Return [X, Y] of the center of cell containing provided text 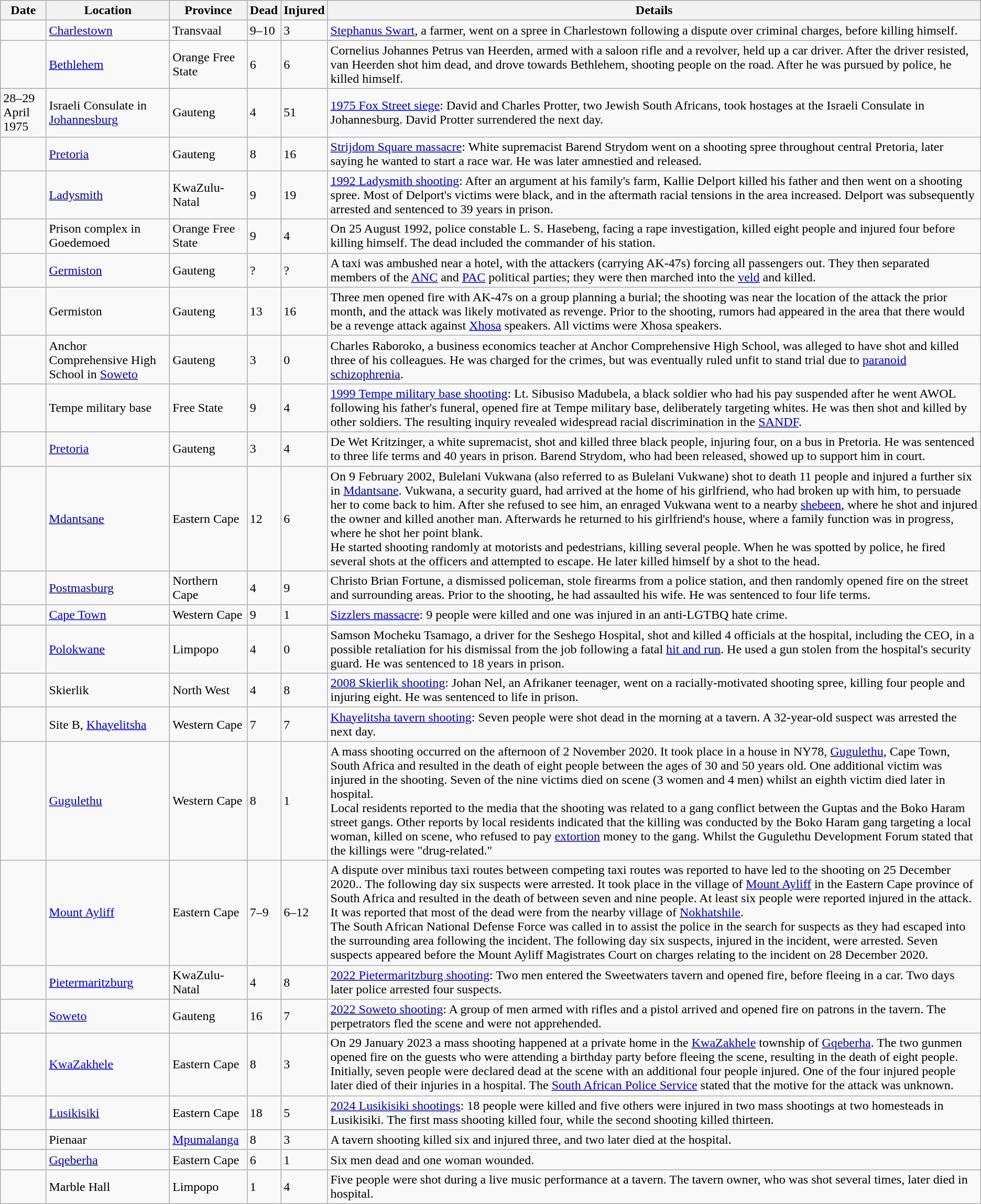
Dead [264, 10]
19 [304, 195]
Stephanus Swart, a farmer, went on a spree in Charlestown following a dispute over criminal charges, before killing himself. [654, 30]
Tempe military base [108, 408]
51 [304, 113]
12 [264, 519]
7–9 [264, 913]
Transvaal [209, 30]
Charlestown [108, 30]
Free State [209, 408]
Anchor Comprehensive High School in Soweto [108, 359]
Six men dead and one woman wounded. [654, 1159]
9–10 [264, 30]
North West [209, 691]
13 [264, 311]
Prison complex in Goedemoed [108, 236]
Bethlehem [108, 64]
Five people were shot during a live music performance at a tavern. The tavern owner, who was shot several times, later died in hospital. [654, 1186]
Gugulethu [108, 801]
18 [264, 1113]
Pienaar [108, 1140]
Mpumalanga [209, 1140]
Ladysmith [108, 195]
Sizzlers massacre: 9 people were killed and one was injured in an anti-LGTBQ hate crime. [654, 615]
Province [209, 10]
Khayelitsha tavern shooting: Seven people were shot dead in the morning at a tavern. A 32-year-old suspect was arrested the next day. [654, 724]
Northern Cape [209, 588]
Soweto [108, 1016]
6–12 [304, 913]
Injured [304, 10]
Skierlik [108, 691]
Mount Ayliff [108, 913]
Israeli Consulate in Johannesburg [108, 113]
KwaZakhele [108, 1065]
Details [654, 10]
Marble Hall [108, 1186]
Site B, Khayelitsha [108, 724]
5 [304, 1113]
A tavern shooting killed six and injured three, and two later died at the hospital. [654, 1140]
Gqeberha [108, 1159]
Lusikisiki [108, 1113]
Polokwane [108, 649]
Date [23, 10]
Pietermaritzburg [108, 982]
Postmasburg [108, 588]
Location [108, 10]
Cape Town [108, 615]
28–29 April 1975 [23, 113]
Mdantsane [108, 519]
